Pinpoint the cell where the given text exists, returning its (x, y) midpoint coordinate. 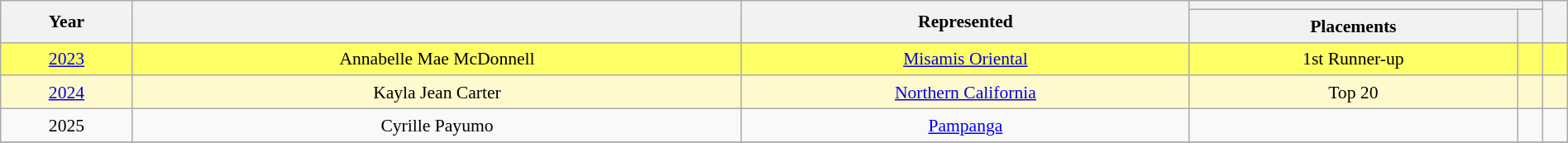
Misamis Oriental (966, 59)
Pampanga (966, 126)
Cyrille Payumo (437, 126)
Kayla Jean Carter (437, 93)
Northern California (966, 93)
Placements (1353, 26)
Annabelle Mae McDonnell (437, 59)
Year (66, 21)
1st Runner-up (1353, 59)
Represented (966, 21)
Top 20 (1353, 93)
2024 (66, 93)
2023 (66, 59)
2025 (66, 126)
